Provide the (X, Y) coordinate of the cell's center where the given text is located.  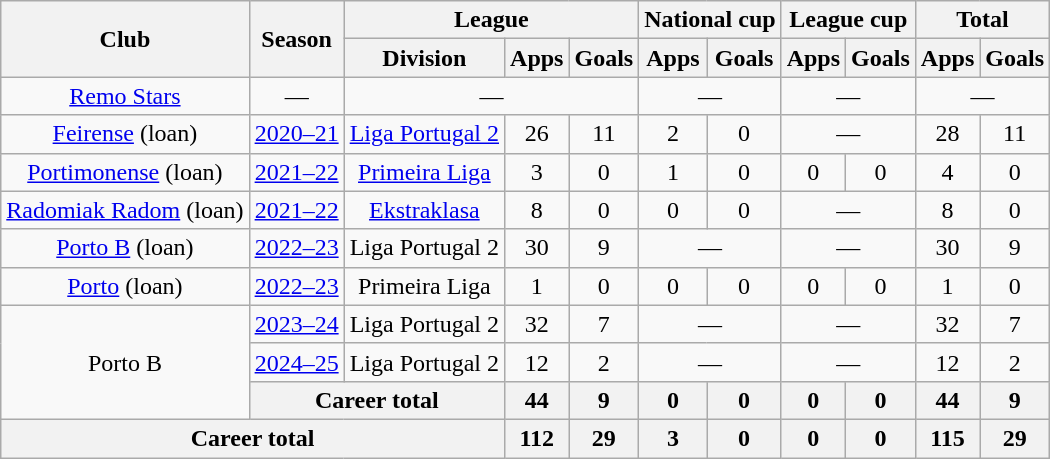
Remo Stars (125, 96)
Feirense (loan) (125, 134)
Club (125, 39)
2023–24 (296, 324)
National cup (710, 20)
Division (424, 58)
2020–21 (296, 134)
28 (947, 134)
26 (537, 134)
Porto (loan) (125, 286)
2024–25 (296, 362)
Portimonense (loan) (125, 172)
115 (947, 438)
League cup (848, 20)
Ekstraklasa (424, 210)
4 (947, 172)
Season (296, 39)
League (492, 20)
Radomiak Radom (loan) (125, 210)
112 (537, 438)
Total (982, 20)
Porto B (125, 362)
Porto B (loan) (125, 248)
